Scan for the cell matching the given text and deliver its [x, y] coordinate at center. 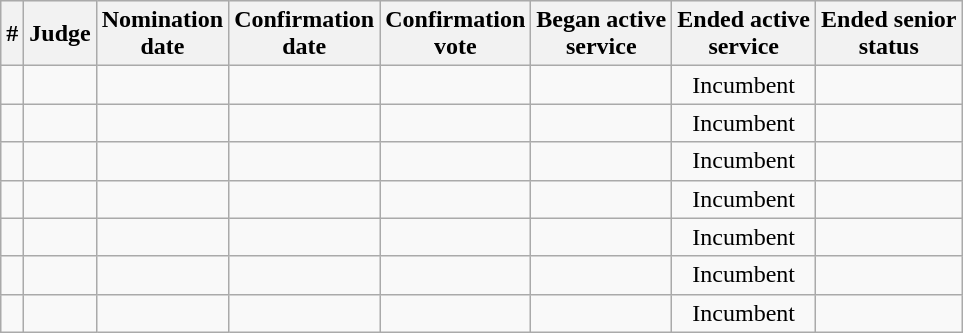
Began activeservice [602, 34]
Nominationdate [162, 34]
Confirmationvote [456, 34]
# [12, 34]
Ended seniorstatus [889, 34]
Confirmationdate [304, 34]
Ended activeservice [744, 34]
Judge [60, 34]
